From the cell containing the given text, extract its center point as [x, y] coordinate. 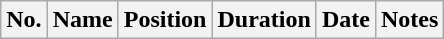
Date [346, 20]
No. [24, 20]
Notes [409, 20]
Name [82, 20]
Duration [264, 20]
Position [165, 20]
